Detect which cell encompasses the target text, then output its (X, Y) center coordinate. 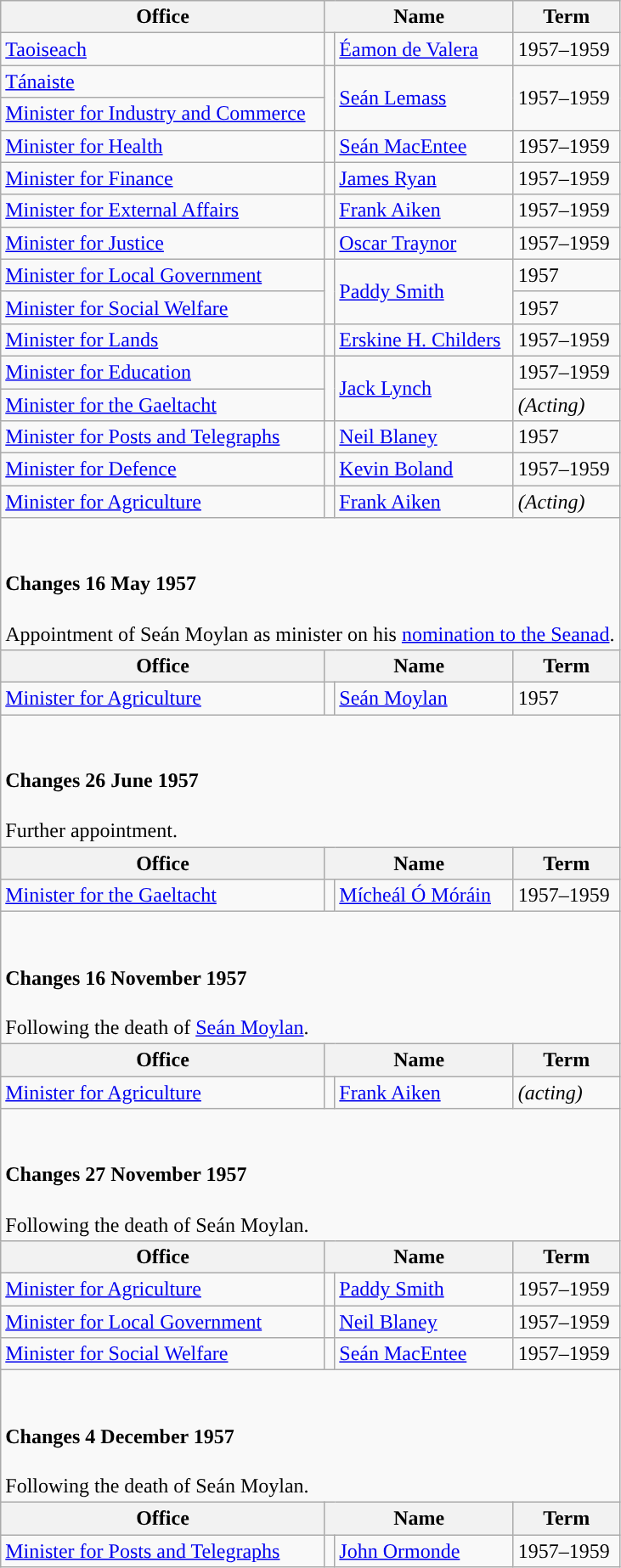
Taoiseach (163, 49)
Changes 16 May 1957Appointment of Seán Moylan as minister on his nomination to the Seanad. (310, 584)
Minister for Defence (163, 469)
Seán Moylan (425, 699)
Changes 4 December 1957Following the death of Seán Moylan. (310, 1436)
Changes 27 November 1957Following the death of Seán Moylan. (310, 1175)
Erskine H. Childers (425, 340)
Minister for Education (163, 372)
Changes 16 November 1957Following the death of Seán Moylan. (310, 978)
Kevin Boland (425, 469)
Minister for Finance (163, 178)
Éamon de Valera (425, 49)
Jack Lynch (425, 388)
Seán Lemass (425, 98)
John Ormonde (425, 1551)
Oscar Traynor (425, 243)
Minister for External Affairs (163, 211)
Minister for Lands (163, 340)
James Ryan (425, 178)
Mícheál Ó Móráin (425, 896)
(acting) (566, 1093)
Minister for Health (163, 146)
Changes 26 June 1957Further appointment. (310, 781)
Minister for Justice (163, 243)
Minister for Industry and Commerce (163, 114)
Tánaiste (163, 81)
